Return the (X, Y) coordinate for the center point of the cell that contains the specified text.  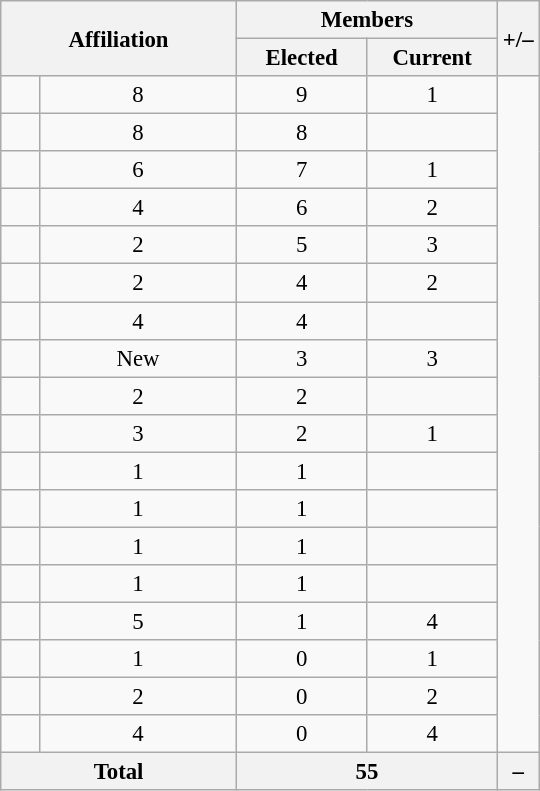
Current (432, 58)
Members (366, 20)
+/– (518, 38)
9 (302, 95)
– (518, 772)
Affiliation (119, 38)
Elected (302, 58)
New (138, 358)
55 (366, 772)
Total (119, 772)
7 (302, 170)
